From the cell containing the given text, extract its center point as [X, Y] coordinate. 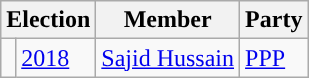
2018 [56, 58]
Sajid Hussain [168, 58]
Election [48, 20]
Party [274, 20]
PPP [274, 58]
Member [168, 20]
